Capture the cell that displays the provided text and extract its (X, Y) central coordinate. 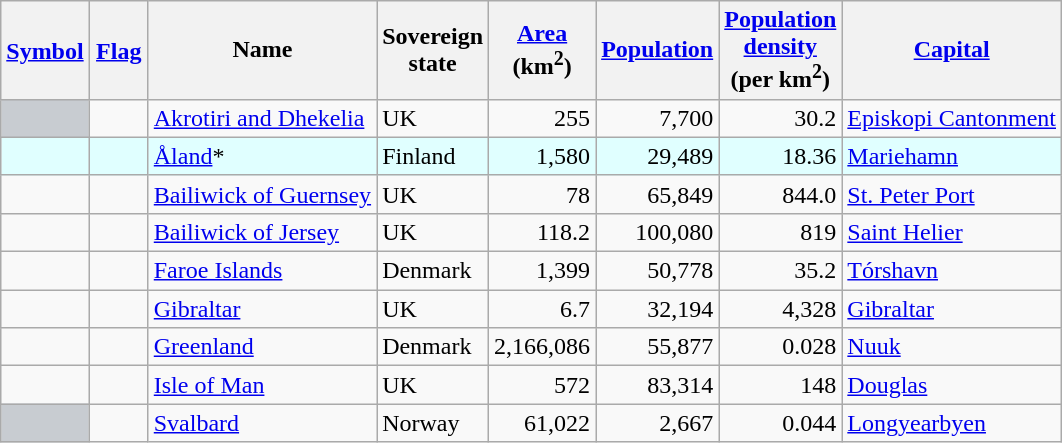
35.2 (780, 271)
Douglas (952, 385)
Population (658, 50)
29,489 (658, 156)
255 (542, 118)
Episkopi Cantonment (952, 118)
100,080 (658, 232)
4,328 (780, 309)
Isle of Man (262, 385)
Faroe Islands (262, 271)
30.2 (780, 118)
83,314 (658, 385)
0.028 (780, 347)
Bailiwick of Jersey (262, 232)
Capital (952, 50)
Name (262, 50)
Bailiwick of Guernsey (262, 194)
148 (780, 385)
6.7 (542, 309)
Flag (118, 50)
819 (780, 232)
844.0 (780, 194)
Nuuk (952, 347)
Populationdensity(per km2) (780, 50)
55,877 (658, 347)
Saint Helier (952, 232)
18.36 (780, 156)
Norway (433, 423)
St. Peter Port (952, 194)
78 (542, 194)
1,399 (542, 271)
Greenland (262, 347)
Sovereignstate (433, 50)
Mariehamn (952, 156)
Symbol (45, 50)
2,667 (658, 423)
Svalbard (262, 423)
61,022 (542, 423)
7,700 (658, 118)
118.2 (542, 232)
Tórshavn (952, 271)
2,166,086 (542, 347)
50,778 (658, 271)
1,580 (542, 156)
572 (542, 385)
Åland* (262, 156)
Area(km2) (542, 50)
65,849 (658, 194)
32,194 (658, 309)
0.044 (780, 423)
Longyearbyen (952, 423)
Finland (433, 156)
Akrotiri and Dhekelia (262, 118)
